From the cell containing the given text, extract its center point as (x, y) coordinate. 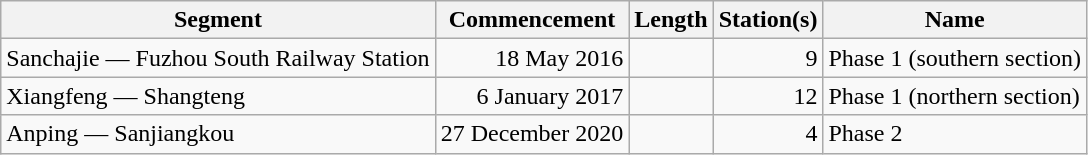
Name (955, 20)
Phase 1 (southern section) (955, 58)
Length (671, 20)
4 (768, 134)
Station(s) (768, 20)
18 May 2016 (532, 58)
Commencement (532, 20)
Phase 1 (northern section) (955, 96)
6 January 2017 (532, 96)
12 (768, 96)
9 (768, 58)
Xiangfeng — Shangteng (218, 96)
Segment (218, 20)
27 December 2020 (532, 134)
Sanchajie — Fuzhou South Railway Station (218, 58)
Phase 2 (955, 134)
Anping — Sanjiangkou (218, 134)
